Return (X, Y) of the center of cell containing provided text 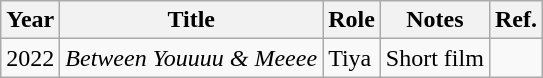
Ref. (516, 20)
Title (192, 20)
Year (30, 20)
Role (352, 20)
Short film (434, 58)
Between Youuuu & Meeee (192, 58)
2022 (30, 58)
Notes (434, 20)
Tiya (352, 58)
